Identify which cell holds the provided text, then report its [x, y] central coordinate. 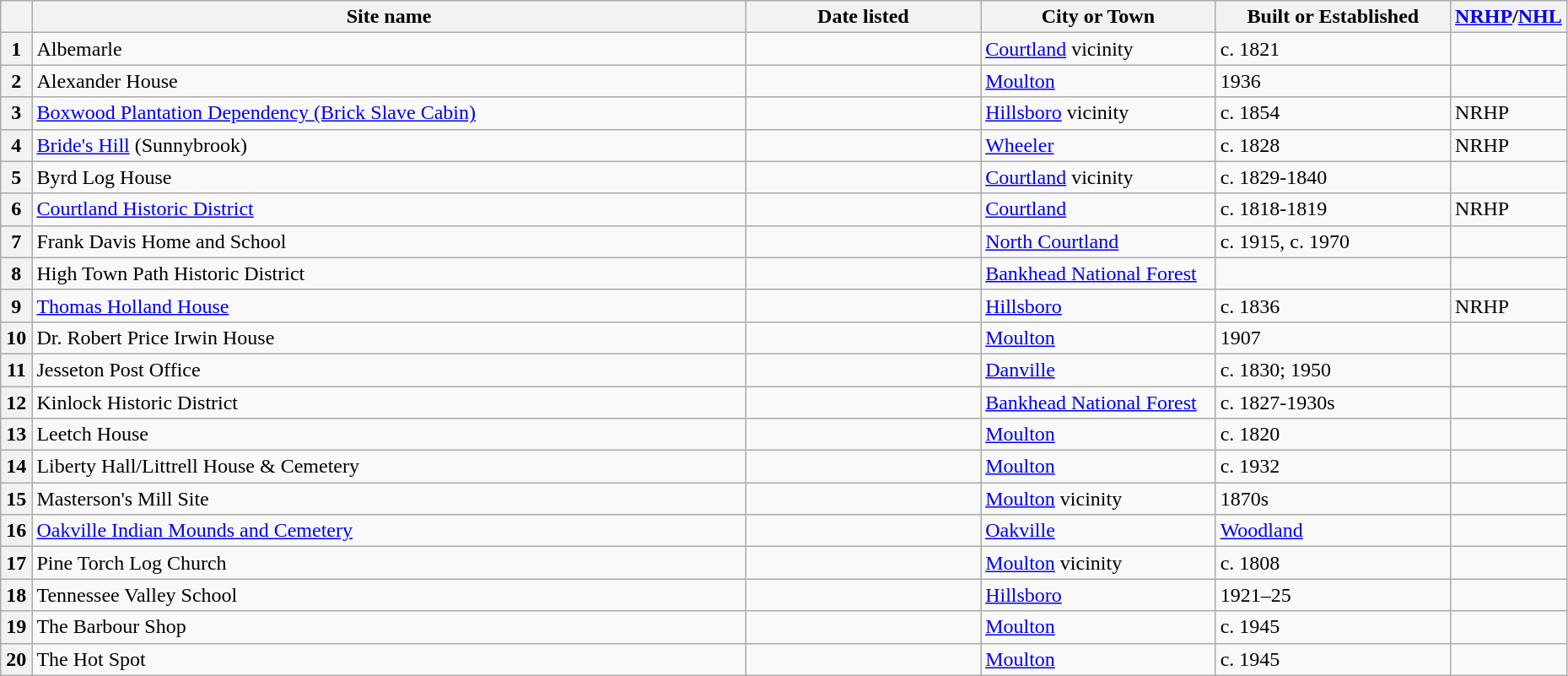
15 [17, 499]
Dr. Robert Price Irwin House [389, 338]
Pine Torch Log Church [389, 563]
High Town Path Historic District [389, 273]
5 [17, 177]
10 [17, 338]
c. 1827-1930s [1333, 403]
Oakville [1098, 531]
c. 1915, c. 1970 [1333, 241]
City or Town [1098, 17]
Bride's Hill (Sunnybrook) [389, 145]
Kinlock Historic District [389, 403]
c. 1932 [1333, 467]
Albemarle [389, 49]
Thomas Holland House [389, 306]
17 [17, 563]
2 [17, 81]
1921–25 [1333, 595]
16 [17, 531]
NRHP/NHL [1509, 17]
c. 1828 [1333, 145]
9 [17, 306]
Byrd Log House [389, 177]
Leetch House [389, 435]
Frank Davis Home and School [389, 241]
Tennessee Valley School [389, 595]
1907 [1333, 338]
The Barbour Shop [389, 627]
11 [17, 370]
1 [17, 49]
Danville [1098, 370]
c. 1818-1819 [1333, 209]
4 [17, 145]
Masterson's Mill Site [389, 499]
c. 1854 [1333, 113]
The Hot Spot [389, 659]
c. 1821 [1333, 49]
Date listed [863, 17]
Liberty Hall/Littrell House & Cemetery [389, 467]
6 [17, 209]
North Courtland [1098, 241]
14 [17, 467]
3 [17, 113]
c. 1808 [1333, 563]
c. 1829-1840 [1333, 177]
Courtland Historic District [389, 209]
1936 [1333, 81]
18 [17, 595]
Courtland [1098, 209]
7 [17, 241]
c. 1820 [1333, 435]
c. 1836 [1333, 306]
Hillsboro vicinity [1098, 113]
Alexander House [389, 81]
1870s [1333, 499]
Jesseton Post Office [389, 370]
8 [17, 273]
19 [17, 627]
Woodland [1333, 531]
13 [17, 435]
12 [17, 403]
Site name [389, 17]
c. 1830; 1950 [1333, 370]
Wheeler [1098, 145]
20 [17, 659]
Oakville Indian Mounds and Cemetery [389, 531]
Boxwood Plantation Dependency (Brick Slave Cabin) [389, 113]
Built or Established [1333, 17]
